Identify which cell holds the provided text, then report its [X, Y] central coordinate. 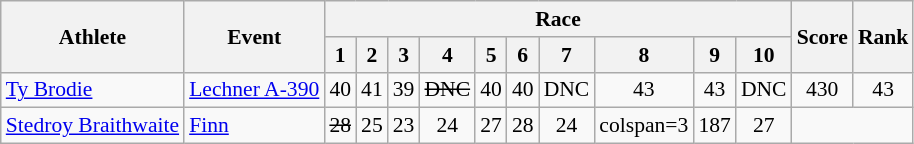
Ty Brodie [92, 90]
23 [404, 126]
430 [822, 90]
25 [372, 126]
10 [764, 55]
41 [372, 90]
4 [447, 55]
3 [404, 55]
8 [644, 55]
Rank [884, 36]
Event [254, 36]
6 [523, 55]
39 [404, 90]
Score [822, 36]
Finn [254, 126]
Race [558, 19]
Lechner A-390 [254, 90]
2 [372, 55]
colspan=3 [644, 126]
Athlete [92, 36]
Stedroy Braithwaite [92, 126]
7 [567, 55]
9 [714, 55]
5 [491, 55]
1 [340, 55]
187 [714, 126]
